Identify which cell holds the provided text, then report its [X, Y] central coordinate. 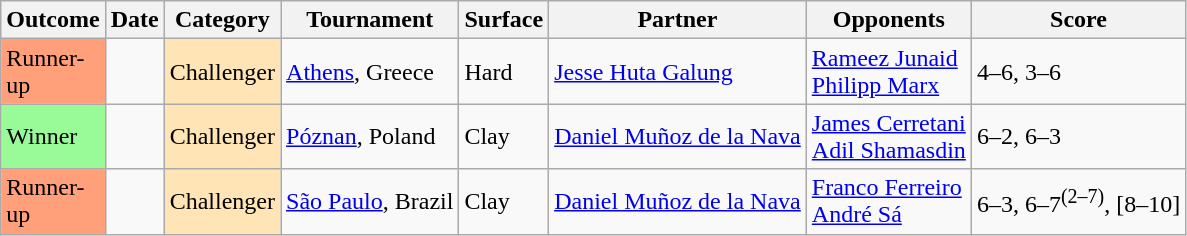
Outcome [53, 20]
Jesse Huta Galung [678, 72]
Partner [678, 20]
Category [222, 20]
4–6, 3–6 [1078, 72]
Date [134, 20]
Tournament [370, 20]
Franco Ferreiro André Sá [888, 202]
James Cerretani Adil Shamasdin [888, 136]
Rameez Junaid Philipp Marx [888, 72]
São Paulo, Brazil [370, 202]
6–3, 6–7(2–7), [8–10] [1078, 202]
Opponents [888, 20]
6–2, 6–3 [1078, 136]
Surface [504, 20]
Athens, Greece [370, 72]
Hard [504, 72]
Score [1078, 20]
Winner [53, 136]
Póznan, Poland [370, 136]
